For the text-containing cell, return its midpoint in [x, y] coordinate format. 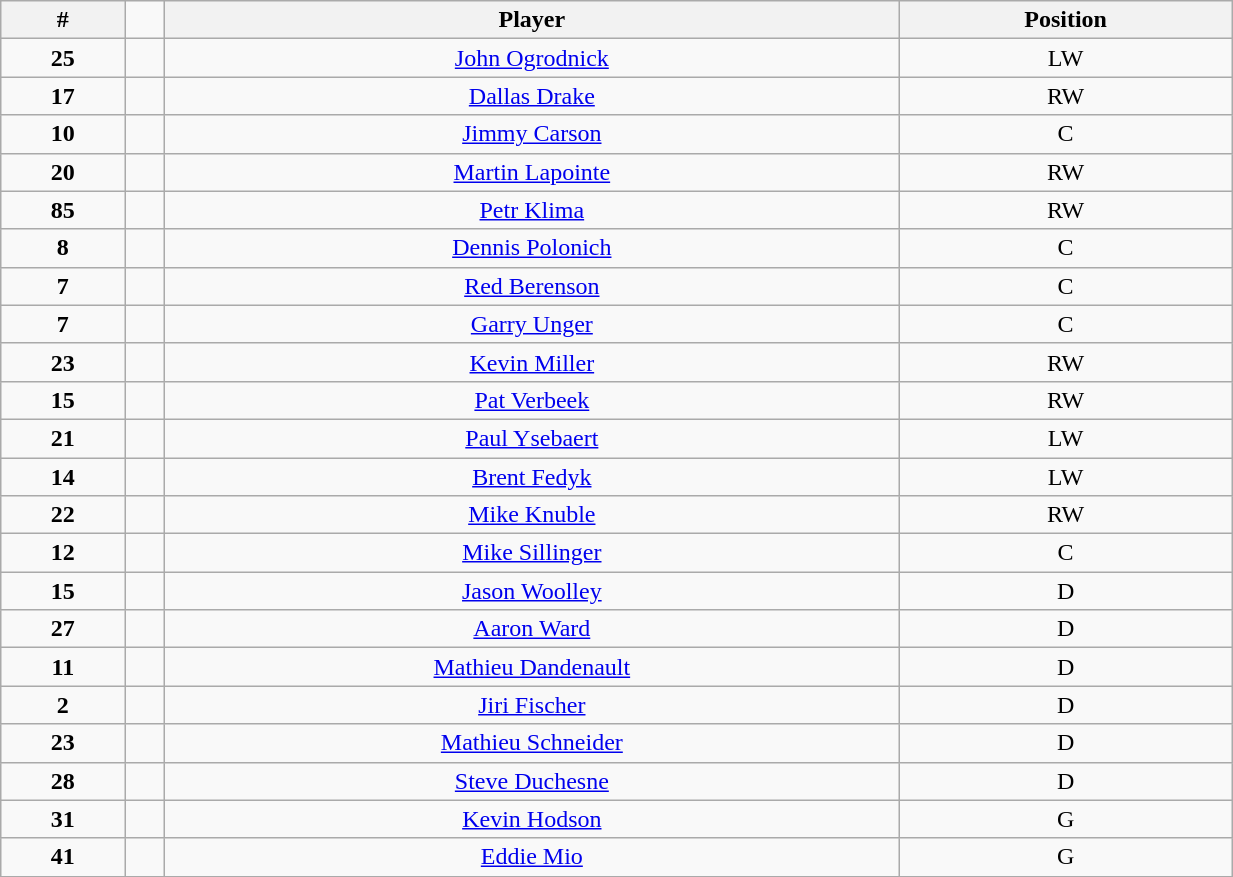
John Ogrodnick [532, 58]
Mike Knuble [532, 515]
Martin Lapointe [532, 172]
Aaron Ward [532, 629]
Mathieu Schneider [532, 743]
Dallas Drake [532, 96]
Jiri Fischer [532, 705]
Brent Fedyk [532, 477]
17 [63, 96]
Red Berenson [532, 286]
Eddie Mio [532, 857]
10 [63, 134]
20 [63, 172]
31 [63, 819]
28 [63, 781]
Mike Sillinger [532, 553]
27 [63, 629]
Player [532, 20]
21 [63, 438]
8 [63, 248]
12 [63, 553]
Kevin Hodson [532, 819]
Position [1066, 20]
Jimmy Carson [532, 134]
41 [63, 857]
85 [63, 210]
Jason Woolley [532, 591]
Garry Unger [532, 324]
14 [63, 477]
25 [63, 58]
Paul Ysebaert [532, 438]
# [63, 20]
Steve Duchesne [532, 781]
Kevin Miller [532, 362]
Petr Klima [532, 210]
Pat Verbeek [532, 400]
11 [63, 667]
Dennis Polonich [532, 248]
2 [63, 705]
Mathieu Dandenault [532, 667]
22 [63, 515]
